Pinpoint the cell where the given text exists, returning its (X, Y) midpoint coordinate. 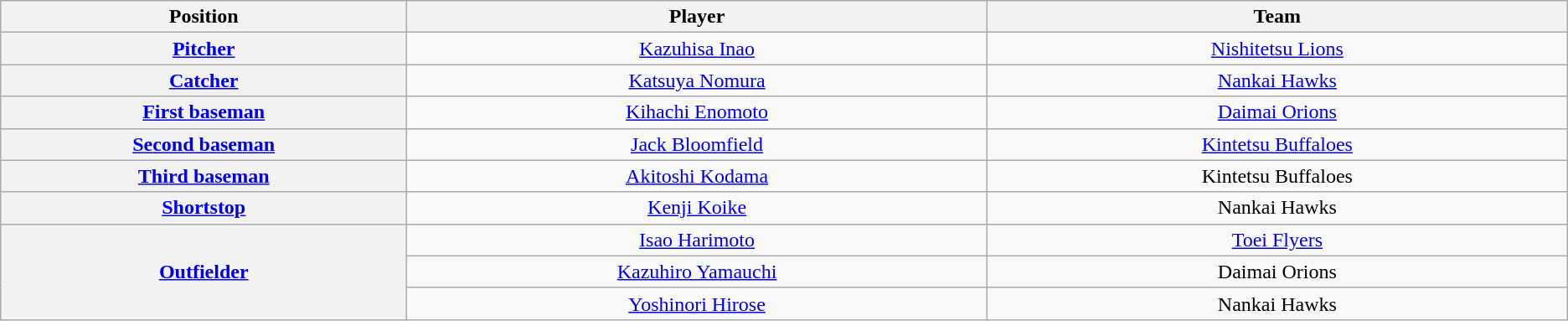
Jack Bloomfield (697, 144)
Shortstop (204, 208)
Player (697, 17)
Toei Flyers (1277, 240)
Catcher (204, 80)
Kenji Koike (697, 208)
Third baseman (204, 176)
Kihachi Enomoto (697, 112)
Yoshinori Hirose (697, 303)
First baseman (204, 112)
Nishitetsu Lions (1277, 49)
Katsuya Nomura (697, 80)
Outfielder (204, 272)
Kazuhisa Inao (697, 49)
Pitcher (204, 49)
Team (1277, 17)
Kazuhiro Yamauchi (697, 272)
Position (204, 17)
Second baseman (204, 144)
Isao Harimoto (697, 240)
Akitoshi Kodama (697, 176)
